For the text-containing cell, return its midpoint in (X, Y) coordinate format. 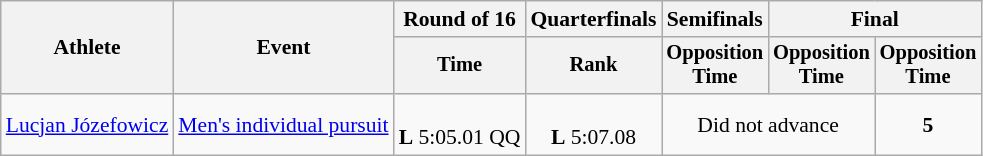
Round of 16 (460, 19)
Semifinals (716, 19)
Did not advance (768, 124)
Event (283, 48)
Rank (593, 66)
Men's individual pursuit (283, 124)
L 5:05.01 QQ (460, 124)
Time (460, 66)
Quarterfinals (593, 19)
L 5:07.08 (593, 124)
Lucjan Józefowicz (88, 124)
Final (874, 19)
5 (928, 124)
Athlete (88, 48)
